From the cell containing the given text, extract its center point as [x, y] coordinate. 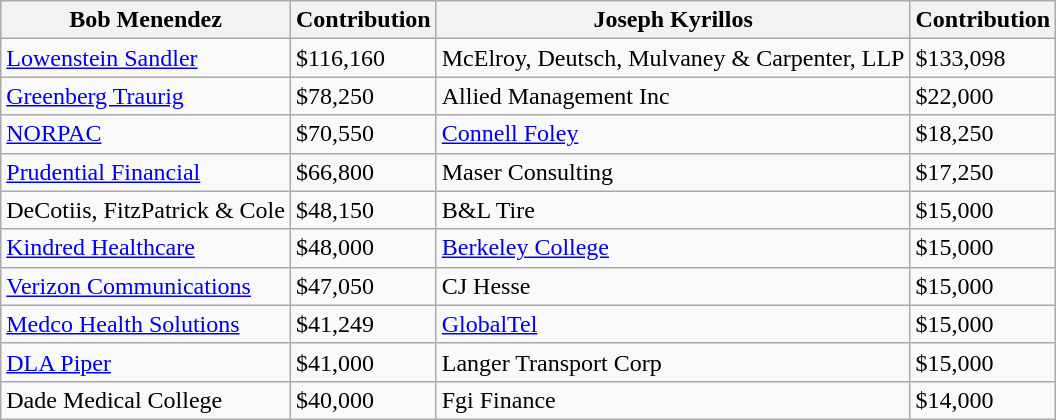
DeCotiis, FitzPatrick & Cole [146, 210]
Langer Transport Corp [673, 362]
Greenberg Traurig [146, 96]
$78,250 [363, 96]
$116,160 [363, 58]
GlobalTel [673, 324]
$22,000 [983, 96]
Joseph Kyrillos [673, 20]
$133,098 [983, 58]
NORPAC [146, 134]
$18,250 [983, 134]
$47,050 [363, 286]
CJ Hesse [673, 286]
$70,550 [363, 134]
Allied Management Inc [673, 96]
DLA Piper [146, 362]
$48,000 [363, 248]
$41,249 [363, 324]
Fgi Finance [673, 400]
$41,000 [363, 362]
McElroy, Deutsch, Mulvaney & Carpenter, LLP [673, 58]
Prudential Financial [146, 172]
Maser Consulting [673, 172]
$17,250 [983, 172]
Verizon Communications [146, 286]
Lowenstein Sandler [146, 58]
$48,150 [363, 210]
Berkeley College [673, 248]
Dade Medical College [146, 400]
$40,000 [363, 400]
Connell Foley [673, 134]
$66,800 [363, 172]
$14,000 [983, 400]
Kindred Healthcare [146, 248]
Medco Health Solutions [146, 324]
Bob Menendez [146, 20]
B&L Tire [673, 210]
